Capture the cell that displays the provided text and extract its [x, y] central coordinate. 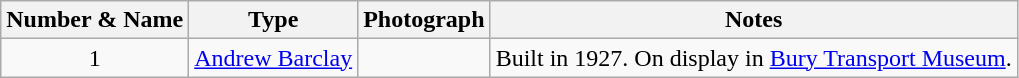
Andrew Barclay [274, 58]
Built in 1927. On display in Bury Transport Museum. [754, 58]
Type [274, 20]
Number & Name [95, 20]
Photograph [424, 20]
Notes [754, 20]
1 [95, 58]
